For the text-containing cell, return its midpoint in [x, y] coordinate format. 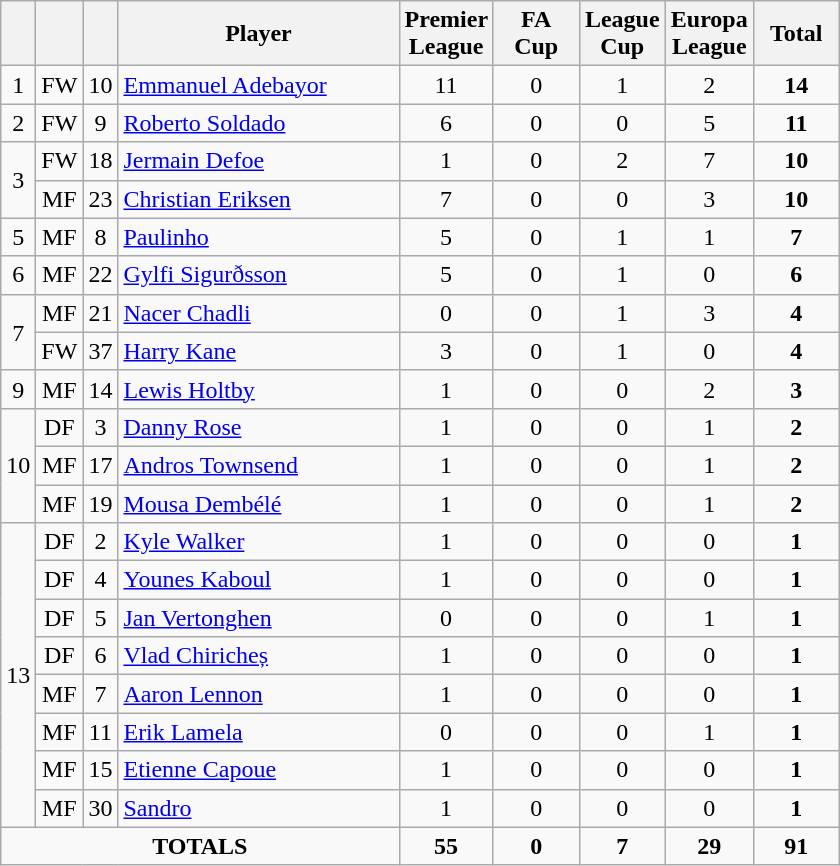
Vlad Chiricheș [258, 656]
Mousa Dembélé [258, 503]
TOTALS [200, 846]
37 [100, 351]
Andros Townsend [258, 465]
Paulinho [258, 237]
Nacer Chadli [258, 313]
8 [100, 237]
91 [796, 846]
Aaron Lennon [258, 694]
Christian Eriksen [258, 199]
Etienne Capoue [258, 770]
30 [100, 808]
Roberto Soldado [258, 123]
19 [100, 503]
Jan Vertonghen [258, 618]
Kyle Walker [258, 542]
Player [258, 34]
League Cup [622, 34]
Harry Kane [258, 351]
18 [100, 161]
17 [100, 465]
Premier League [446, 34]
Danny Rose [258, 427]
29 [709, 846]
22 [100, 275]
15 [100, 770]
Sandro [258, 808]
Younes Kaboul [258, 580]
Erik Lamela [258, 732]
55 [446, 846]
13 [18, 675]
Jermain Defoe [258, 161]
FA Cup [536, 34]
Gylfi Sigurðsson [258, 275]
Total [796, 34]
Europa League [709, 34]
Emmanuel Adebayor [258, 85]
Lewis Holtby [258, 389]
21 [100, 313]
23 [100, 199]
